For the text-containing cell, return its midpoint in [X, Y] coordinate format. 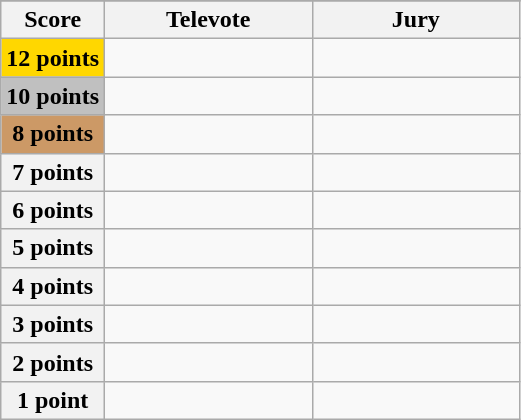
6 points [53, 210]
8 points [53, 134]
Televote [209, 20]
Jury [416, 20]
7 points [53, 172]
Score [53, 20]
12 points [53, 58]
10 points [53, 96]
2 points [53, 362]
4 points [53, 286]
3 points [53, 324]
1 point [53, 400]
5 points [53, 248]
